Pinpoint the cell where the given text exists, returning its [x, y] midpoint coordinate. 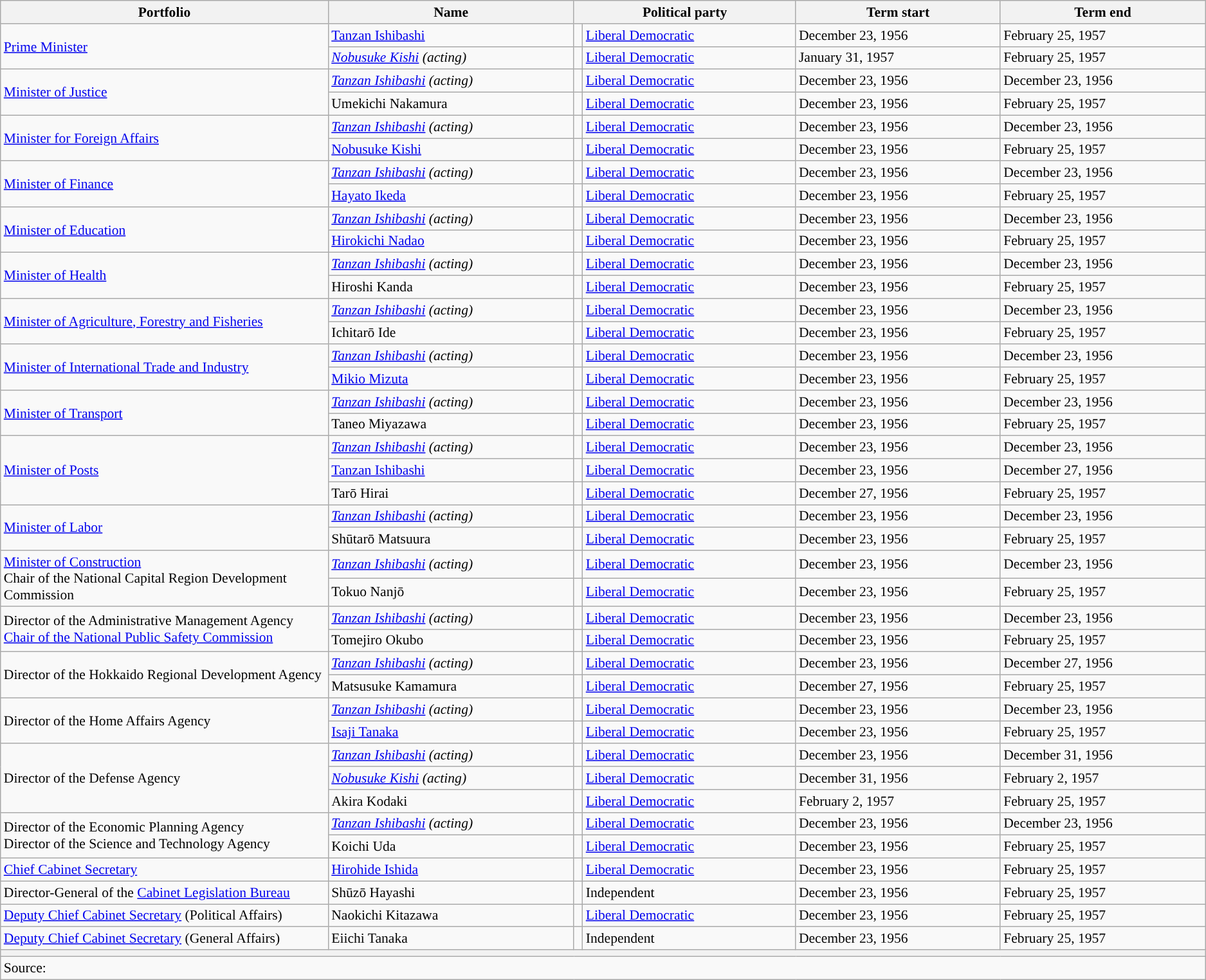
Nobusuke Kishi [451, 150]
Director of the Hokkaido Regional Development Agency [165, 675]
Director-General of the Cabinet Legislation Bureau [165, 893]
Isaji Tanaka [451, 732]
Tomejiro Okubo [451, 640]
Minister of Health [165, 275]
Minister of International Trade and Industry [165, 368]
Tokuo Nanjō [451, 592]
Minister of Posts [165, 471]
Koichi Uda [451, 847]
Minister of Education [165, 230]
Hirokichi Nadao [451, 241]
Deputy Chief Cabinet Secretary (Political Affairs) [165, 916]
Director of the Economic Planning AgencyDirector of the Science and Technology Agency [165, 835]
Shūtarō Matsuura [451, 540]
Minister of Labor [165, 527]
Hiroshi Kanda [451, 287]
Source: [603, 968]
Minister of Finance [165, 184]
Matsusuke Kamamura [451, 687]
Shūzō Hayashi [451, 893]
Hirohide Ishida [451, 870]
Minister of Agriculture, Forestry and Fisheries [165, 322]
Eiichi Tanaka [451, 939]
Term end [1102, 12]
Term start [898, 12]
Political party [684, 12]
Mikio Mizuta [451, 379]
Naokichi Kitazawa [451, 916]
Chief Cabinet Secretary [165, 870]
January 31, 1957 [898, 58]
Hayato Ikeda [451, 195]
Name [451, 12]
Deputy Chief Cabinet Secretary (General Affairs) [165, 939]
Portfolio [165, 12]
Prime Minister [165, 46]
Minister of Justice [165, 93]
Tarō Hirai [451, 493]
Minister for Foreign Affairs [165, 138]
Taneo Miyazawa [451, 424]
Umekichi Nakamura [451, 104]
Director of the Defense Agency [165, 778]
Director of the Home Affairs Agency [165, 720]
Director of the Administrative Management AgencyChair of the National Public Safety Commission [165, 629]
Ichitarō Ide [451, 333]
Minister of ConstructionChair of the National Capital Region Development Commission [165, 579]
Minister of Transport [165, 413]
Akira Kodaki [451, 801]
